Extract the [x, y] coordinate from the center of the cell holding the provided text.  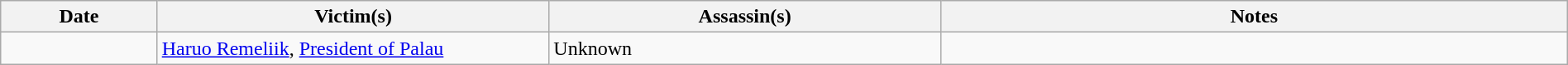
Haruo Remeliik, President of Palau [353, 48]
Unknown [745, 48]
Date [79, 17]
Notes [1254, 17]
Victim(s) [353, 17]
Assassin(s) [745, 17]
